Determine the [X, Y] coordinate at the center of the cell enclosing the given text.  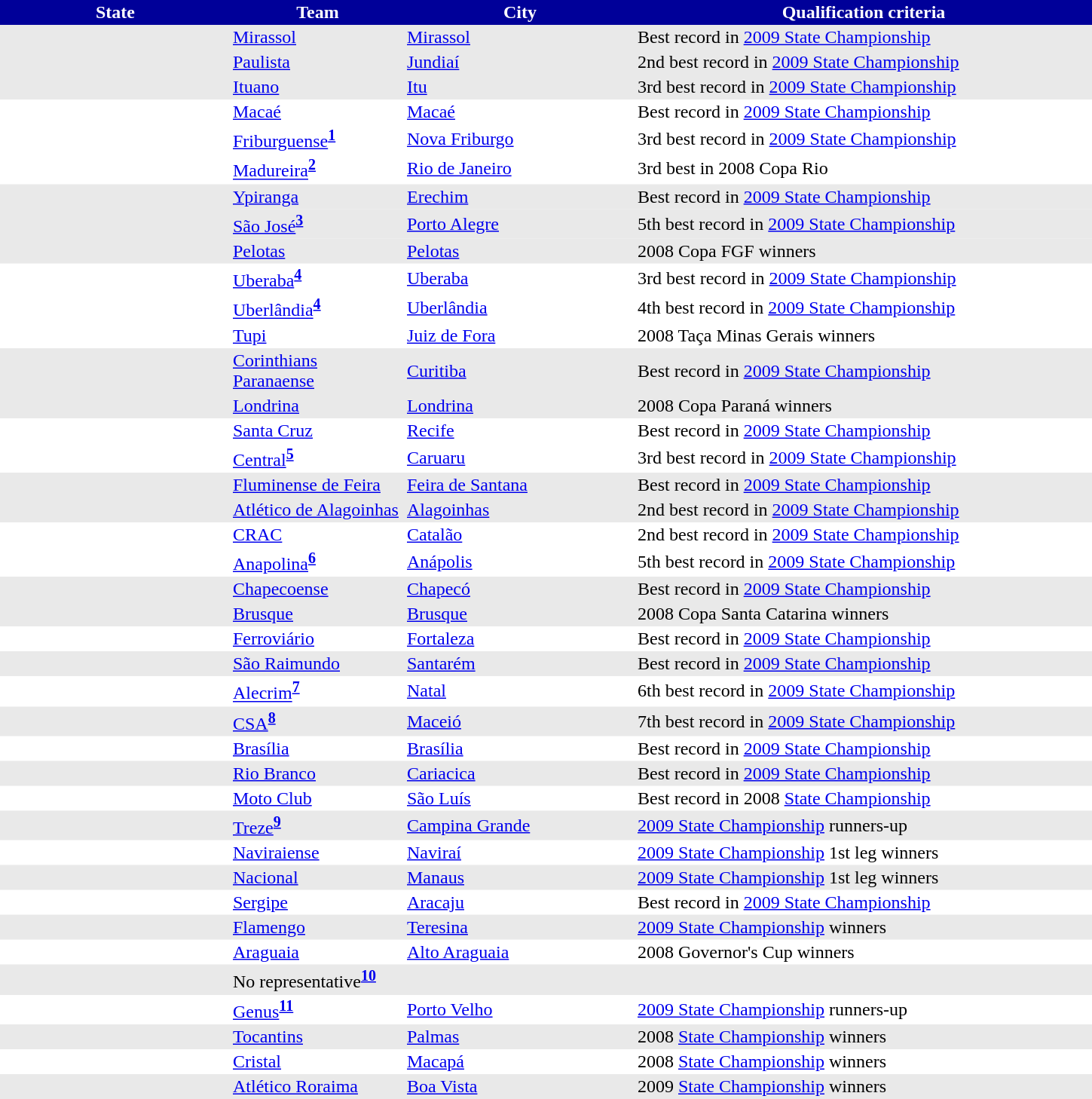
Moto Club [318, 797]
Ferroviário [318, 639]
6th best record in 2009 State Championship [864, 690]
7th best record in 2009 State Championship [864, 721]
Best record in 2008 State Championship [864, 797]
Qualification criteria [864, 12]
Maceió [520, 721]
Corinthians Paranaense [318, 370]
Fluminense de Feira [318, 485]
Itu [520, 87]
Team [318, 12]
Caruaru [520, 457]
Ituano [318, 87]
Catalão [520, 535]
Cariacica [520, 773]
Alecrim7 [318, 690]
São Luís [520, 797]
CRAC [318, 535]
Naviraí [520, 853]
Friburguense1 [318, 139]
City [520, 12]
Anápolis [520, 562]
Atlético de Alagoinhas [318, 510]
Rio de Janeiro [520, 169]
4th best record in 2009 State Championship [864, 308]
State [115, 12]
2008 Taça Minas Gerais winners [864, 335]
Central5 [318, 457]
2008 Copa Santa Catarina winners [864, 614]
Natal [520, 690]
São José3 [318, 223]
Cristal [318, 1061]
Santarém [520, 663]
Sergipe [318, 903]
Juiz de Fora [520, 335]
Feira de Santana [520, 485]
No representative10 [318, 980]
Naviraiense [318, 853]
Fortaleza [520, 639]
Uberaba4 [318, 277]
Porto Alegre [520, 223]
Nacional [318, 877]
Treze9 [318, 825]
CSA8 [318, 721]
Anapolina6 [318, 562]
Chapecoense [318, 589]
Campina Grande [520, 825]
Chapecó [520, 589]
Araguaia [318, 953]
Flamengo [318, 927]
Curitiba [520, 370]
Rio Branco [318, 773]
São Raimundo [318, 663]
Madureira2 [318, 169]
Porto Velho [520, 1009]
Uberaba [520, 277]
Uberlândia4 [318, 308]
Manaus [520, 877]
Jundiaí [520, 62]
Teresina [520, 927]
Palmas [520, 1037]
3rd best in 2008 Copa Rio [864, 169]
Boa Vista [520, 1087]
2008 Governor's Cup winners [864, 953]
Ypiranga [318, 196]
Alto Araguaia [520, 953]
Uberlândia [520, 308]
2008 Copa Paraná winners [864, 406]
Macapá [520, 1061]
Nova Friburgo [520, 139]
Paulista [318, 62]
Santa Cruz [318, 430]
Recife [520, 430]
Tocantins [318, 1037]
Aracaju [520, 903]
Alagoinhas [520, 510]
Genus11 [318, 1009]
2008 Copa FGF winners [864, 250]
Tupi [318, 335]
Atlético Roraima [318, 1087]
Erechim [520, 196]
